Determine the [X, Y] coordinate at the center of the cell enclosing the given text.  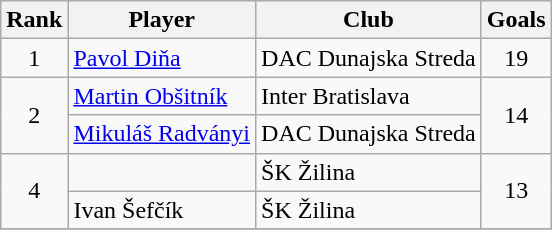
Pavol Diňa [162, 58]
4 [34, 191]
14 [516, 115]
Club [369, 20]
19 [516, 58]
Ivan Šefčík [162, 210]
Player [162, 20]
Inter Bratislava [369, 96]
Rank [34, 20]
1 [34, 58]
Mikuláš Radványi [162, 134]
13 [516, 191]
Goals [516, 20]
Martin Obšitník [162, 96]
2 [34, 115]
